Pinpoint the cell where the given text exists, returning its [x, y] midpoint coordinate. 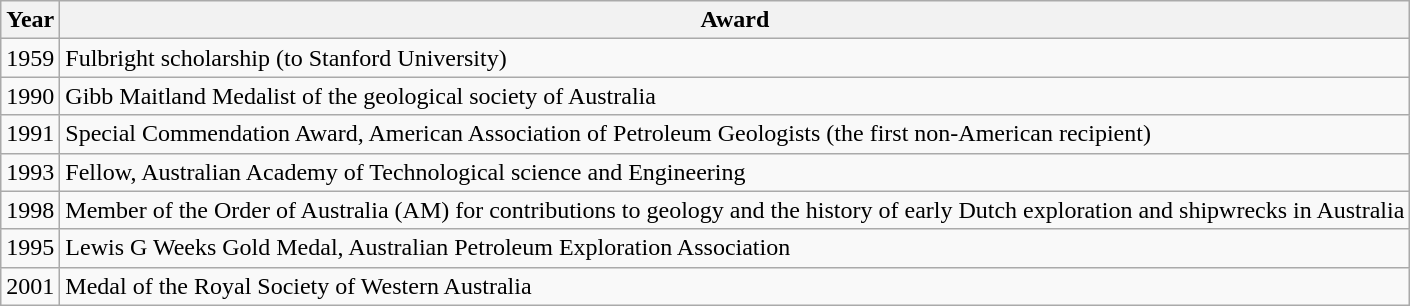
Award [735, 20]
1991 [30, 134]
1993 [30, 172]
1990 [30, 96]
Fellow, Australian Academy of Technological science and Engineering [735, 172]
Gibb Maitland Medalist of the geological society of Australia [735, 96]
1995 [30, 248]
Fulbright scholarship (to Stanford University) [735, 58]
1998 [30, 210]
1959 [30, 58]
Medal of the Royal Society of Western Australia [735, 286]
Year [30, 20]
Member of the Order of Australia (AM) for contributions to geology and the history of early Dutch exploration and shipwrecks in Australia [735, 210]
2001 [30, 286]
Lewis G Weeks Gold Medal, Australian Petroleum Exploration Association [735, 248]
Special Commendation Award, American Association of Petroleum Geologists (the first non-American recipient) [735, 134]
